Identify which cell holds the provided text, then report its (x, y) central coordinate. 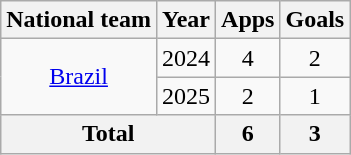
3 (315, 134)
6 (248, 134)
Brazil (79, 77)
Goals (315, 20)
4 (248, 58)
National team (79, 20)
Total (108, 134)
1 (315, 96)
Year (186, 20)
Apps (248, 20)
2024 (186, 58)
2025 (186, 96)
